Identify which cell holds the provided text, then report its (X, Y) central coordinate. 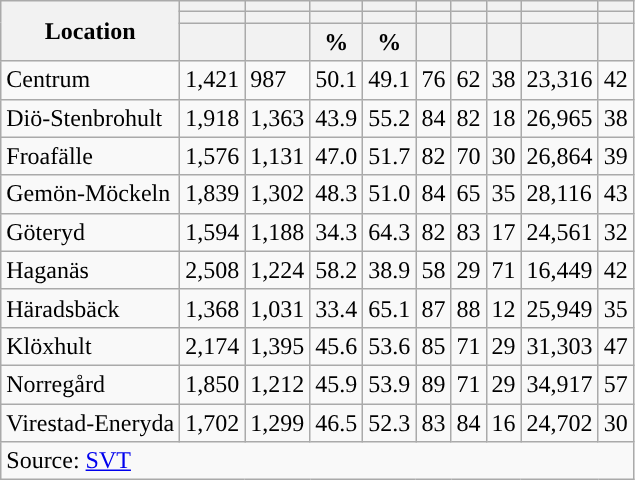
58 (434, 270)
87 (434, 308)
45.6 (336, 346)
Gemön-Möckeln (90, 194)
Klöxhult (90, 346)
987 (278, 80)
2,174 (212, 346)
62 (468, 80)
16 (504, 423)
43 (616, 194)
1,395 (278, 346)
1,850 (212, 384)
1,302 (278, 194)
1,299 (278, 423)
Centrum (90, 80)
16,449 (560, 270)
31,303 (560, 346)
18 (504, 118)
1,188 (278, 232)
25,949 (560, 308)
32 (616, 232)
23,316 (560, 80)
Göteryd (90, 232)
24,561 (560, 232)
47 (616, 346)
1,131 (278, 156)
24,702 (560, 423)
1,363 (278, 118)
34,917 (560, 384)
51.7 (390, 156)
28,116 (560, 194)
53.6 (390, 346)
12 (504, 308)
64.3 (390, 232)
34.3 (336, 232)
52.3 (390, 423)
2,508 (212, 270)
43.9 (336, 118)
1,421 (212, 80)
Virestad-Eneryda (90, 423)
Location (90, 31)
33.4 (336, 308)
47.0 (336, 156)
65.1 (390, 308)
46.5 (336, 423)
Norregård (90, 384)
53.9 (390, 384)
48.3 (336, 194)
Froafälle (90, 156)
57 (616, 384)
1,031 (278, 308)
26,864 (560, 156)
38.9 (390, 270)
76 (434, 80)
1,224 (278, 270)
85 (434, 346)
51.0 (390, 194)
1,594 (212, 232)
1,702 (212, 423)
1,576 (212, 156)
Diö-Stenbrohult (90, 118)
39 (616, 156)
17 (504, 232)
55.2 (390, 118)
49.1 (390, 80)
Haganäs (90, 270)
45.9 (336, 384)
26,965 (560, 118)
1,918 (212, 118)
50.1 (336, 80)
1,368 (212, 308)
58.2 (336, 270)
Häradsbäck (90, 308)
1,212 (278, 384)
70 (468, 156)
1,839 (212, 194)
65 (468, 194)
Source: SVT (317, 461)
88 (468, 308)
89 (434, 384)
